Detect which cell encompasses the target text, then output its (X, Y) center coordinate. 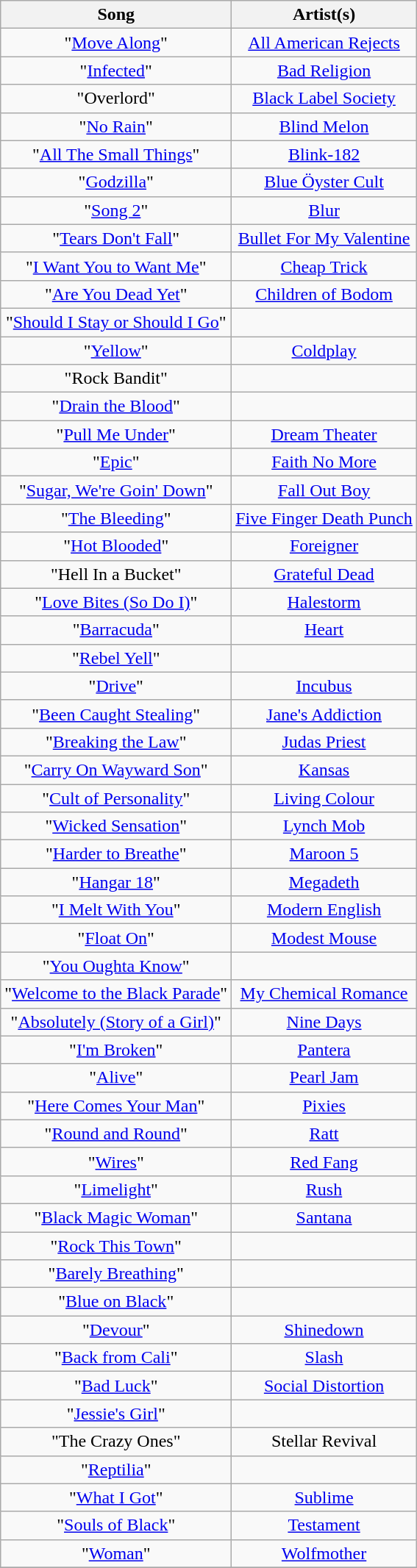
"Drain the Blood" (116, 407)
"Godzilla" (116, 182)
"Hell In a Bucket" (116, 574)
"Back from Cali" (116, 1358)
Faith No More (324, 462)
"Absolutely (Story of a Girl)" (116, 1022)
"Pull Me Under" (116, 434)
Cheap Trick (324, 266)
Dream Theater (324, 434)
My Chemical Romance (324, 994)
"Wicked Sensation" (116, 826)
Living Colour (324, 798)
"Cult of Personality" (116, 798)
"Been Caught Stealing" (116, 714)
Song (116, 15)
Santana (324, 1217)
"Souls of Black" (116, 1525)
"Yellow" (116, 351)
"All The Small Things" (116, 154)
Blind Melon (324, 126)
Blue Öyster Cult (324, 182)
"Tears Don't Fall" (116, 238)
Artist(s) (324, 15)
Stellar Revival (324, 1442)
"Hot Blooded" (116, 546)
Blink-182 (324, 154)
"Alive" (116, 1078)
"Hangar 18" (116, 882)
Coldplay (324, 351)
"Reptilia" (116, 1469)
"Rock This Town" (116, 1246)
"No Rain" (116, 126)
Heart (324, 630)
Grateful Dead (324, 574)
"Blue on Black" (116, 1302)
"Wires" (116, 1161)
Social Distortion (324, 1386)
All American Rejects (324, 43)
Ratt (324, 1134)
"Rock Bandit" (116, 379)
Bad Religion (324, 71)
"Should I Stay or Should I Go" (116, 322)
Wolfmother (324, 1553)
Foreigner (324, 546)
"The Bleeding" (116, 518)
"Love Bites (So Do I)" (116, 602)
"Are You Dead Yet" (116, 294)
"Breaking the Law" (116, 742)
Judas Priest (324, 742)
Bullet For My Valentine (324, 238)
Sublime (324, 1497)
Red Fang (324, 1161)
Slash (324, 1358)
"Welcome to the Black Parade" (116, 994)
Children of Bodom (324, 294)
Modest Mouse (324, 938)
"Round and Round" (116, 1134)
Pantera (324, 1050)
"Barely Breathing" (116, 1274)
"Drive" (116, 686)
Five Finger Death Punch (324, 518)
"Float On" (116, 938)
"I Melt With You" (116, 910)
Nine Days (324, 1022)
"Move Along" (116, 43)
"I'm Broken" (116, 1050)
"Infected" (116, 71)
"Epic" (116, 462)
Modern English (324, 910)
"Bad Luck" (116, 1386)
"Song 2" (116, 210)
Pearl Jam (324, 1078)
Rush (324, 1189)
"Harder to Breathe" (116, 854)
Kansas (324, 770)
Megadeth (324, 882)
"Carry On Wayward Son" (116, 770)
"Jessie's Girl" (116, 1414)
"Black Magic Woman" (116, 1217)
Pixies (324, 1106)
"The Crazy Ones" (116, 1442)
Maroon 5 (324, 854)
Incubus (324, 686)
Blur (324, 210)
Black Label Society (324, 99)
"Here Comes Your Man" (116, 1106)
"Overlord" (116, 99)
"Barracuda" (116, 630)
"You Oughta Know" (116, 966)
"Rebel Yell" (116, 658)
Testament (324, 1525)
"Limelight" (116, 1189)
Fall Out Boy (324, 490)
Lynch Mob (324, 826)
Halestorm (324, 602)
"Woman" (116, 1553)
"I Want You to Want Me" (116, 266)
"What I Got" (116, 1497)
Shinedown (324, 1330)
"Devour" (116, 1330)
Jane's Addiction (324, 714)
"Sugar, We're Goin' Down" (116, 490)
